From the cell containing the given text, extract its center point as (X, Y) coordinate. 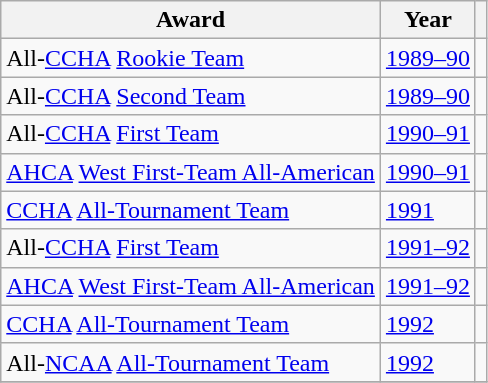
All-CCHA Rookie Team (191, 58)
Year (428, 20)
Award (191, 20)
All-NCAA All-Tournament Team (191, 362)
All-CCHA Second Team (191, 96)
1991 (428, 210)
